Return the [x, y] coordinate for the center point of the cell that contains the specified text.  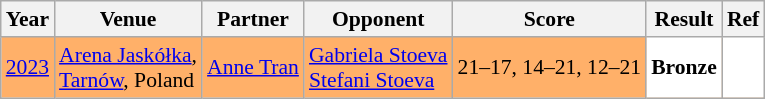
Ref [743, 19]
2023 [28, 68]
21–17, 14–21, 12–21 [550, 68]
Bronze [684, 68]
Arena Jaskółka,Tarnów, Poland [128, 68]
Venue [128, 19]
Partner [253, 19]
Score [550, 19]
Opponent [378, 19]
Year [28, 19]
Result [684, 19]
Anne Tran [253, 68]
Gabriela Stoeva Stefani Stoeva [378, 68]
